Find where the given text appears and provide that cell's center as [X, Y] coordinate. 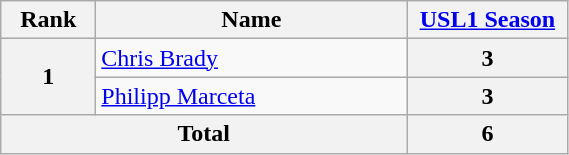
Rank [48, 20]
Philipp Marceta [252, 96]
Total [204, 134]
Chris Brady [252, 58]
1 [48, 77]
6 [488, 134]
Name [252, 20]
USL1 Season [488, 20]
